Return (x, y) of the center of cell containing provided text 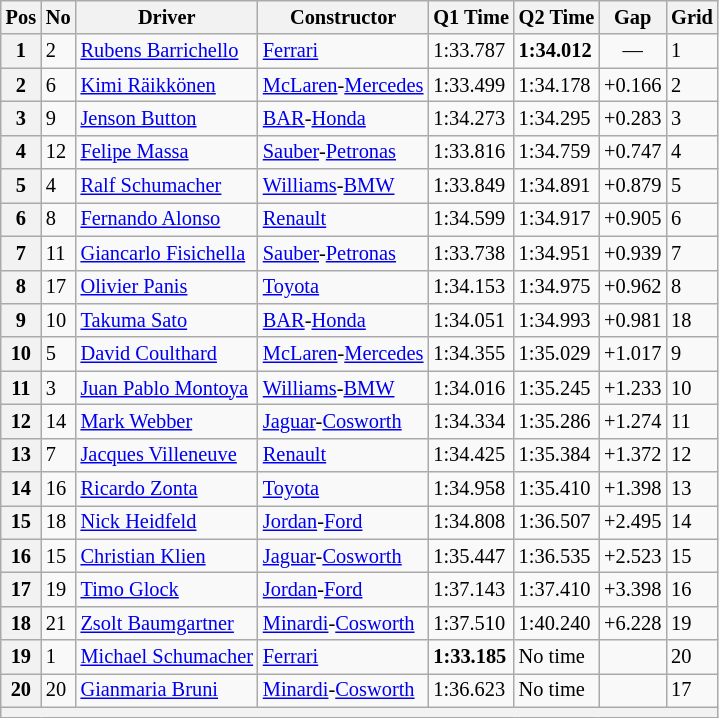
+1.372 (632, 455)
+0.747 (632, 152)
1:34.951 (556, 253)
Kimi Räikkönen (167, 85)
1:34.334 (470, 421)
Q1 Time (470, 17)
Takuma Sato (167, 320)
Fernando Alonso (167, 219)
1:34.975 (556, 287)
1:34.178 (556, 85)
Nick Heidfeld (167, 522)
No (58, 17)
1:34.891 (556, 186)
1:36.535 (556, 556)
Gianmaria Bruni (167, 690)
1:35.286 (556, 421)
+0.962 (632, 287)
Felipe Massa (167, 152)
1:33.185 (470, 657)
1:40.240 (556, 623)
1:37.143 (470, 589)
Grid (692, 17)
1:33.816 (470, 152)
+1.274 (632, 421)
Ricardo Zonta (167, 489)
1:34.599 (470, 219)
+3.398 (632, 589)
1:35.245 (556, 388)
+0.981 (632, 320)
Timo Glock (167, 589)
Constructor (343, 17)
+0.939 (632, 253)
Ralf Schumacher (167, 186)
21 (58, 623)
+0.879 (632, 186)
Pos (21, 17)
1:33.849 (470, 186)
1:34.355 (470, 354)
+1.398 (632, 489)
+2.495 (632, 522)
1:33.787 (470, 51)
Q2 Time (556, 17)
1:34.759 (556, 152)
1:33.499 (470, 85)
+0.283 (632, 118)
Rubens Barrichello (167, 51)
1:35.447 (470, 556)
+1.233 (632, 388)
— (632, 51)
1:35.029 (556, 354)
1:34.016 (470, 388)
1:34.958 (470, 489)
Jacques Villeneuve (167, 455)
+0.166 (632, 85)
1:34.273 (470, 118)
Juan Pablo Montoya (167, 388)
1:35.410 (556, 489)
David Coulthard (167, 354)
1:36.507 (556, 522)
1:34.917 (556, 219)
1:36.623 (470, 690)
+1.017 (632, 354)
1:34.425 (470, 455)
1:37.410 (556, 589)
Christian Klien (167, 556)
Michael Schumacher (167, 657)
Jenson Button (167, 118)
Driver (167, 17)
1:33.738 (470, 253)
Olivier Panis (167, 287)
1:34.051 (470, 320)
1:34.012 (556, 51)
1:34.153 (470, 287)
Giancarlo Fisichella (167, 253)
1:34.993 (556, 320)
+0.905 (632, 219)
+2.523 (632, 556)
Zsolt Baumgartner (167, 623)
+6.228 (632, 623)
1:34.808 (470, 522)
Mark Webber (167, 421)
1:37.510 (470, 623)
1:34.295 (556, 118)
1:35.384 (556, 455)
Gap (632, 17)
